Pinpoint the cell where the given text exists, returning its (x, y) midpoint coordinate. 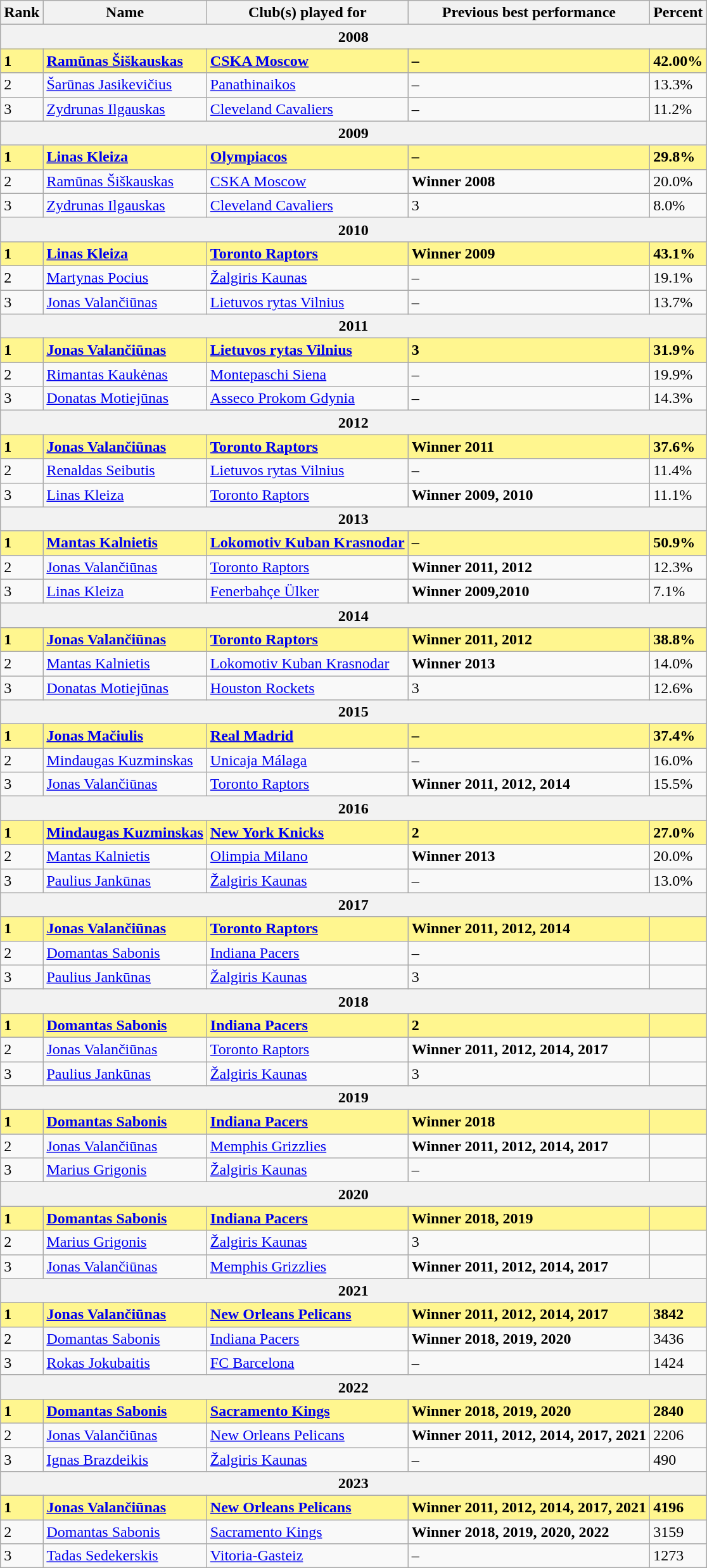
Rank (22, 13)
Winner 2018, 2019 (529, 1218)
38.8% (678, 639)
Winner 2011 (529, 447)
2206 (678, 1435)
4196 (678, 1508)
2018 (353, 1001)
2023 (353, 1484)
2012 (353, 423)
Fenerbahçe Ülker (307, 591)
3842 (678, 1315)
2021 (353, 1291)
19.1% (678, 277)
15.5% (678, 784)
13.7% (678, 302)
2840 (678, 1411)
11.1% (678, 495)
37.4% (678, 736)
Renaldas Seibutis (125, 471)
3159 (678, 1532)
Montepaschi Siena (307, 374)
2016 (353, 808)
2008 (353, 37)
Rokas Jokubaitis (125, 1363)
Rimantas Kaukėnas (125, 374)
12.3% (678, 567)
Unicaja Málaga (307, 760)
Olympiacos (307, 157)
2015 (353, 712)
2020 (353, 1194)
Club(s) played for (307, 13)
Šarūnas Jasikevičius (125, 85)
2017 (353, 905)
11.2% (678, 109)
Real Madrid (307, 736)
7.1% (678, 591)
19.9% (678, 374)
Winner 2018, 2019, 2020, 2022 (529, 1532)
11.4% (678, 471)
27.0% (678, 832)
16.0% (678, 760)
14.3% (678, 398)
14.0% (678, 663)
3436 (678, 1339)
8.0% (678, 205)
Winner 2009, 2010 (529, 495)
490 (678, 1459)
13.3% (678, 85)
2019 (353, 1098)
Houston Rockets (307, 687)
Ignas Brazdeikis (125, 1459)
50.9% (678, 543)
2011 (353, 326)
Martynas Pocius (125, 277)
2013 (353, 519)
29.8% (678, 157)
Tadas Sedekerskis (125, 1556)
Percent (678, 13)
31.9% (678, 350)
Vitoria-Gasteiz (307, 1556)
2014 (353, 615)
2010 (353, 229)
Winner 2008 (529, 181)
Previous best performance (529, 13)
37.6% (678, 447)
12.6% (678, 687)
1273 (678, 1556)
Olimpia Milano (307, 857)
Name (125, 13)
Winner 2009 (529, 253)
Winner 2018 (529, 1122)
FC Barcelona (307, 1363)
2009 (353, 133)
Jonas Mačiulis (125, 736)
43.1% (678, 253)
42.00% (678, 61)
New York Knicks (307, 832)
2022 (353, 1387)
Winner 2009,2010 (529, 591)
Asseco Prokom Gdynia (307, 398)
Panathinaikos (307, 85)
13.0% (678, 881)
1424 (678, 1363)
